Detect which cell encompasses the target text, then output its [x, y] center coordinate. 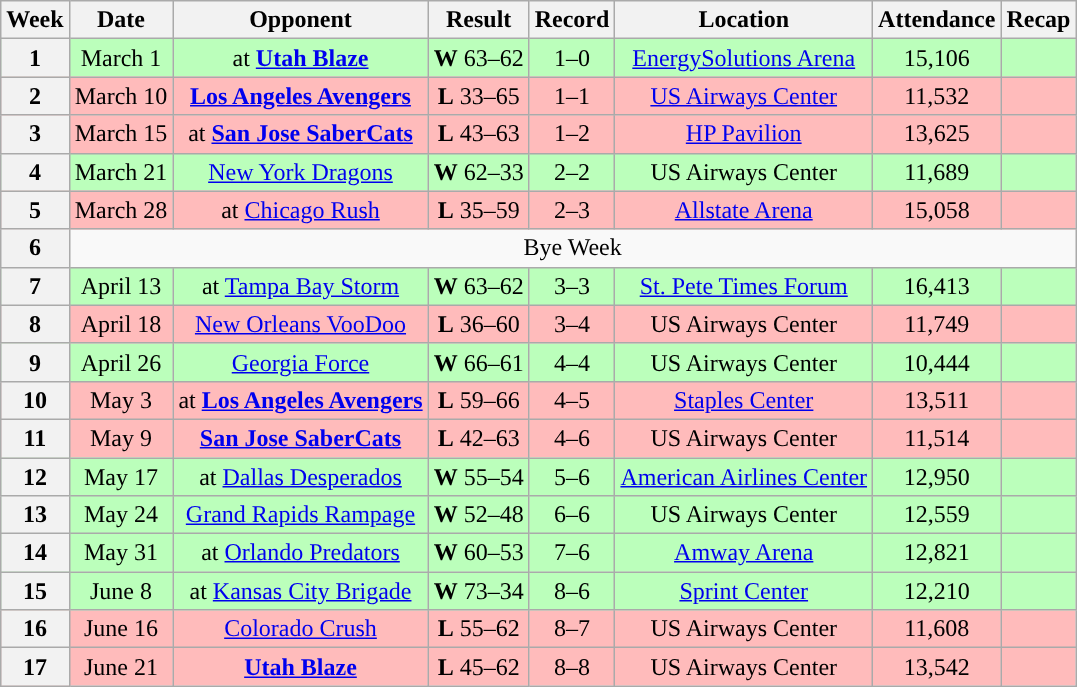
W 66–61 [478, 362]
at Kansas City Brigade [300, 591]
Georgia Force [300, 362]
9 [35, 362]
11,689 [937, 172]
8–6 [572, 591]
8–8 [572, 667]
16,413 [937, 286]
W 60–53 [478, 553]
8 [35, 324]
5 [35, 210]
Staples Center [744, 400]
May 31 [121, 553]
7 [35, 286]
New York Dragons [300, 172]
12,559 [937, 515]
at Orlando Predators [300, 553]
Date [121, 20]
EnergySolutions Arena [744, 58]
10,444 [937, 362]
June 8 [121, 591]
L 42–63 [478, 438]
L 55–62 [478, 629]
11,749 [937, 324]
W 73–34 [478, 591]
L 33–65 [478, 96]
W 52–48 [478, 515]
Colorado Crush [300, 629]
L 43–63 [478, 134]
15,106 [937, 58]
12,821 [937, 553]
May 24 [121, 515]
at Dallas Desperados [300, 477]
at Chicago Rush [300, 210]
Los Angeles Avengers [300, 96]
June 21 [121, 667]
W 62–33 [478, 172]
17 [35, 667]
May 3 [121, 400]
March 21 [121, 172]
Utah Blaze [300, 667]
12,950 [937, 477]
16 [35, 629]
5–6 [572, 477]
April 13 [121, 286]
March 1 [121, 58]
11,532 [937, 96]
April 26 [121, 362]
Week [35, 20]
3–3 [572, 286]
June 16 [121, 629]
15 [35, 591]
Result [478, 20]
at Los Angeles Avengers [300, 400]
11,608 [937, 629]
Amway Arena [744, 553]
4–4 [572, 362]
March 28 [121, 210]
Grand Rapids Rampage [300, 515]
10 [35, 400]
L 36–60 [478, 324]
at Utah Blaze [300, 58]
at Tampa Bay Storm [300, 286]
Opponent [300, 20]
St. Pete Times Forum [744, 286]
13 [35, 515]
2 [35, 96]
L 59–66 [478, 400]
Allstate Arena [744, 210]
2–2 [572, 172]
Location [744, 20]
L 35–59 [478, 210]
11 [35, 438]
May 17 [121, 477]
Attendance [937, 20]
2–3 [572, 210]
Record [572, 20]
L 45–62 [478, 667]
March 10 [121, 96]
HP Pavilion [744, 134]
Bye Week [572, 248]
4–5 [572, 400]
1–1 [572, 96]
15,058 [937, 210]
4 [35, 172]
6–6 [572, 515]
Sprint Center [744, 591]
13,511 [937, 400]
New Orleans VooDoo [300, 324]
13,625 [937, 134]
12 [35, 477]
March 15 [121, 134]
Recap [1038, 20]
3 [35, 134]
7–6 [572, 553]
1 [35, 58]
12,210 [937, 591]
13,542 [937, 667]
11,514 [937, 438]
4–6 [572, 438]
San Jose SaberCats [300, 438]
8–7 [572, 629]
April 18 [121, 324]
1–0 [572, 58]
1–2 [572, 134]
6 [35, 248]
May 9 [121, 438]
14 [35, 553]
at San Jose SaberCats [300, 134]
3–4 [572, 324]
W 55–54 [478, 477]
American Airlines Center [744, 477]
